Scan for the cell matching the given text and deliver its [X, Y] coordinate at center. 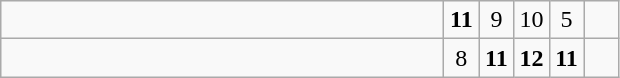
12 [532, 58]
8 [462, 58]
9 [496, 20]
5 [566, 20]
10 [532, 20]
